Detect which cell encompasses the target text, then output its (x, y) center coordinate. 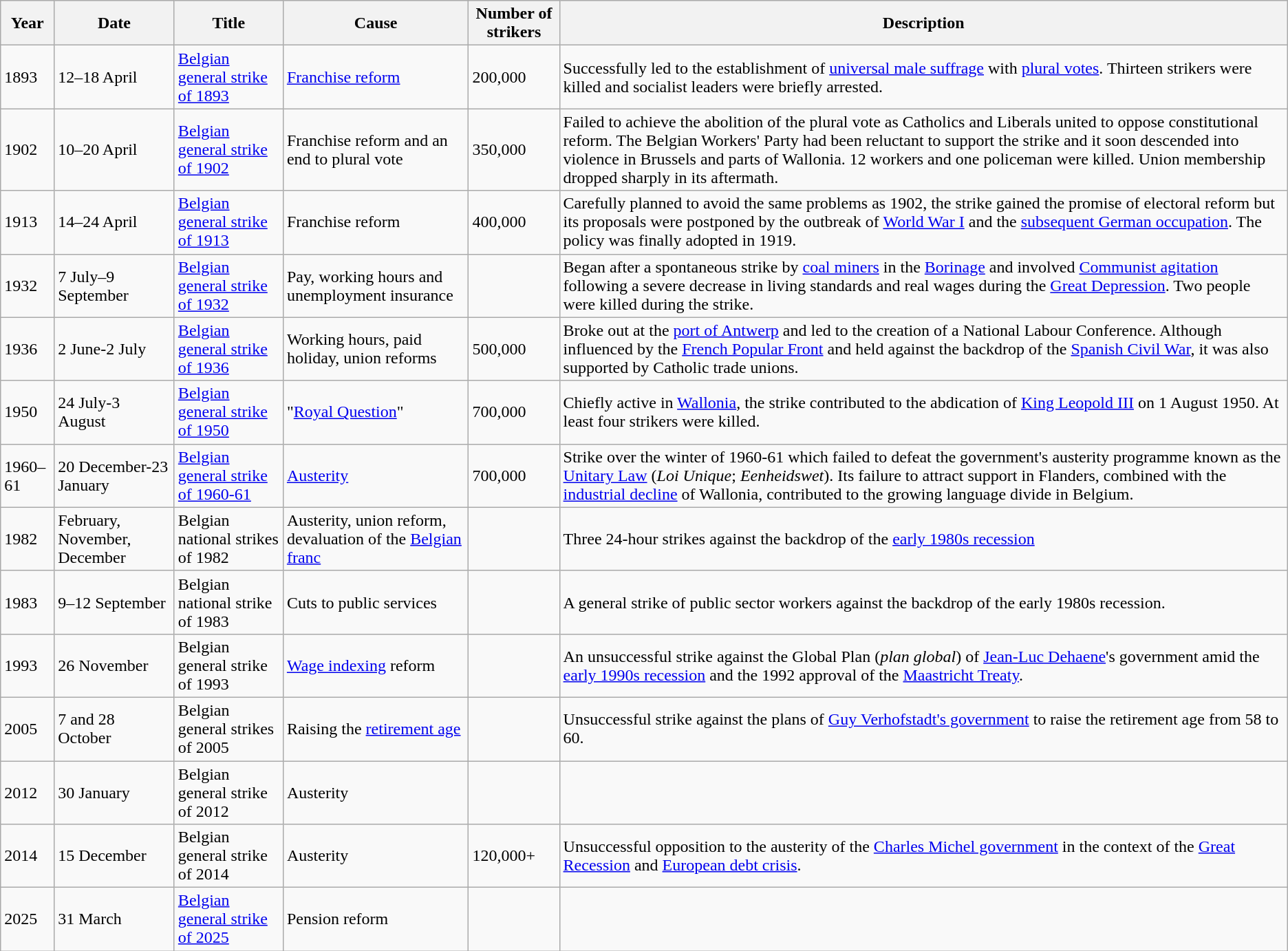
1993 (28, 665)
7 and 28 October (114, 729)
Raising the retirement age (376, 729)
Austerity, union reform, devaluation of the Belgian franc (376, 539)
1960–61 (28, 475)
Pension reform (376, 919)
Belgian general strike of 2025 (228, 919)
1936 (28, 349)
500,000 (514, 349)
Working hours, paid holiday, union reforms (376, 349)
20 December-23 January (114, 475)
1950 (28, 412)
"Royal Question" (376, 412)
14–24 April (114, 222)
120,000+ (514, 856)
1913 (28, 222)
Belgian general strike of 1993 (228, 665)
1982 (28, 539)
Unsuccessful strike against the plans of Guy Verhofstadt's government to raise the retirement age from 58 to 60. (923, 729)
Title (228, 23)
10–20 April (114, 150)
Belgian general strikes of 2005 (228, 729)
Unsuccessful opposition to the austerity of the Charles Michel government in the context of the Great Recession and European debt crisis. (923, 856)
Belgian general strike of 1932 (228, 286)
2014 (28, 856)
Pay, working hours and unemployment insurance (376, 286)
1983 (28, 602)
Belgian general strike of 1902 (228, 150)
Belgian general strike of 2012 (228, 793)
30 January (114, 793)
Franchise reform and an end to plural vote (376, 150)
Three 24-hour strikes against the backdrop of the early 1980s recession (923, 539)
26 November (114, 665)
400,000 (514, 222)
Year (28, 23)
2005 (28, 729)
Belgian general strike of 1950 (228, 412)
Date (114, 23)
A general strike of public sector workers against the backdrop of the early 1980s recession. (923, 602)
1893 (28, 77)
Cuts to public services (376, 602)
1902 (28, 150)
Belgian general strike of 1893 (228, 77)
15 December (114, 856)
Belgian national strikes of 1982 (228, 539)
February, November, December (114, 539)
31 March (114, 919)
Cause (376, 23)
2025 (28, 919)
9–12 September (114, 602)
Description (923, 23)
1932 (28, 286)
Belgian national strike of 1983 (228, 602)
Belgian general strike of 1913 (228, 222)
200,000 (514, 77)
Number of strikers (514, 23)
12–18 April (114, 77)
Chiefly active in Wallonia, the strike contributed to the abdication of King Leopold III on 1 August 1950. At least four strikers were killed. (923, 412)
Belgian general strike of 1936 (228, 349)
24 July-3 August (114, 412)
350,000 (514, 150)
Wage indexing reform (376, 665)
2012 (28, 793)
7 July–9 September (114, 286)
Belgian general strike of 2014 (228, 856)
2 June-2 July (114, 349)
Belgian general strike of 1960-61 (228, 475)
